For the text-containing cell, return its midpoint in (X, Y) coordinate format. 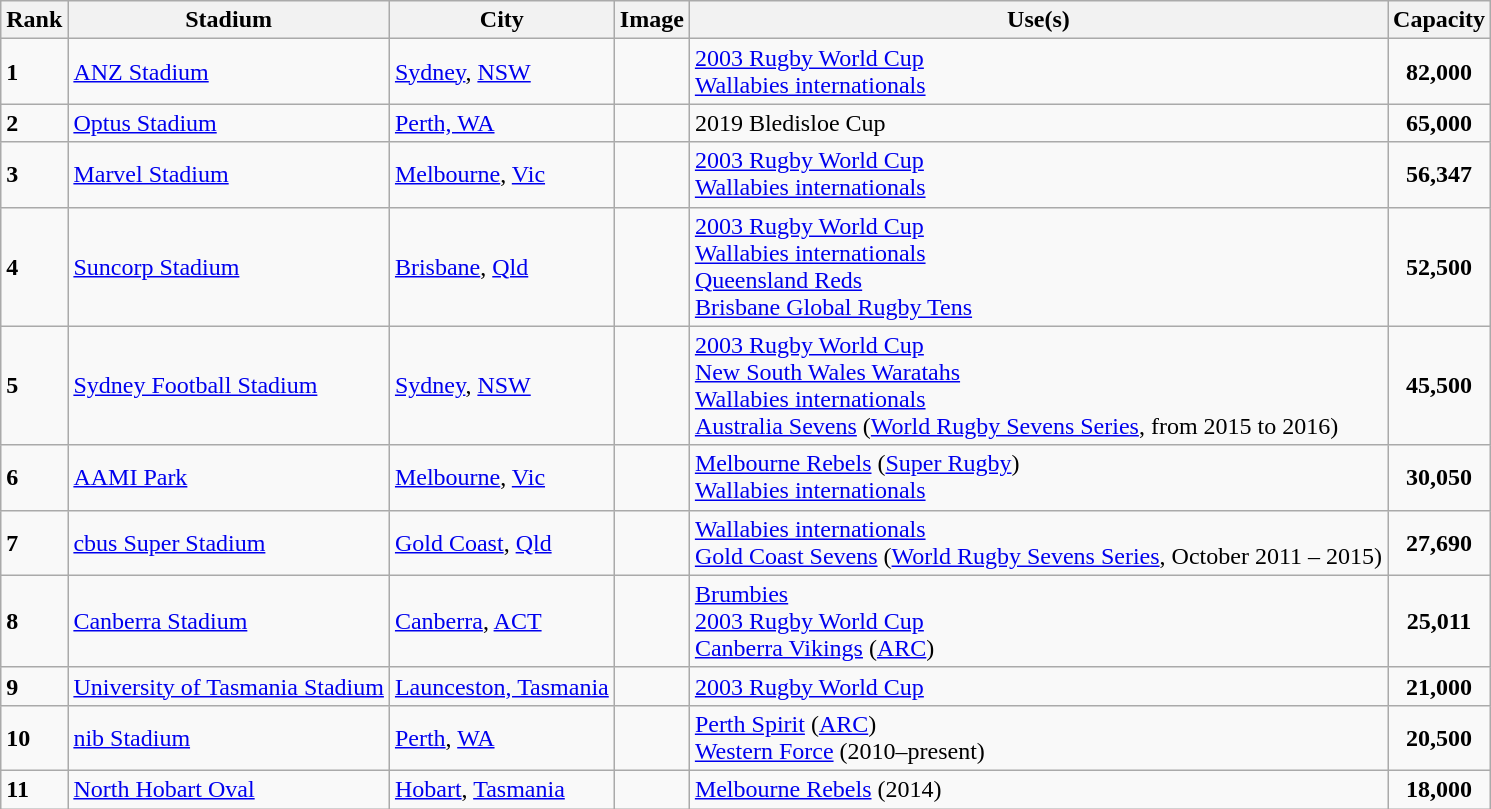
3 (34, 174)
Rank (34, 20)
21,000 (1440, 686)
Melbourne Rebels (Super Rugby)Wallabies internationals (1038, 478)
18,000 (1440, 789)
56,347 (1440, 174)
27,690 (1440, 542)
Wallabies internationalsGold Coast Sevens (World Rugby Sevens Series, October 2011 – 2015) (1038, 542)
ANZ Stadium (229, 72)
1 (34, 72)
Perth Spirit (ARC)Western Force (2010–present) (1038, 738)
Melbourne Rebels (2014) (1038, 789)
2003 Rugby World CupWallabies internationalsQueensland RedsBrisbane Global Rugby Tens (1038, 266)
Brisbane, Qld (502, 266)
20,500 (1440, 738)
cbus Super Stadium (229, 542)
65,000 (1440, 123)
2019 Bledisloe Cup (1038, 123)
9 (34, 686)
2003 Rugby World Cup (1038, 686)
4 (34, 266)
Use(s) (1038, 20)
Marvel Stadium (229, 174)
Sydney Football Stadium (229, 386)
8 (34, 621)
30,050 (1440, 478)
Hobart, Tasmania (502, 789)
5 (34, 386)
Launceston, Tasmania (502, 686)
2 (34, 123)
6 (34, 478)
2003 Rugby World CupNew South Wales WaratahsWallabies internationalsAustralia Sevens (World Rugby Sevens Series, from 2015 to 2016) (1038, 386)
University of Tasmania Stadium (229, 686)
AAMI Park (229, 478)
Capacity (1440, 20)
City (502, 20)
45,500 (1440, 386)
10 (34, 738)
Canberra Stadium (229, 621)
Gold Coast, Qld (502, 542)
Stadium (229, 20)
82,000 (1440, 72)
7 (34, 542)
nib Stadium (229, 738)
11 (34, 789)
Image (652, 20)
25,011 (1440, 621)
Brumbies2003 Rugby World CupCanberra Vikings (ARC) (1038, 621)
52,500 (1440, 266)
Suncorp Stadium (229, 266)
North Hobart Oval (229, 789)
Optus Stadium (229, 123)
Canberra, ACT (502, 621)
